From the cell containing the given text, extract its center point as (x, y) coordinate. 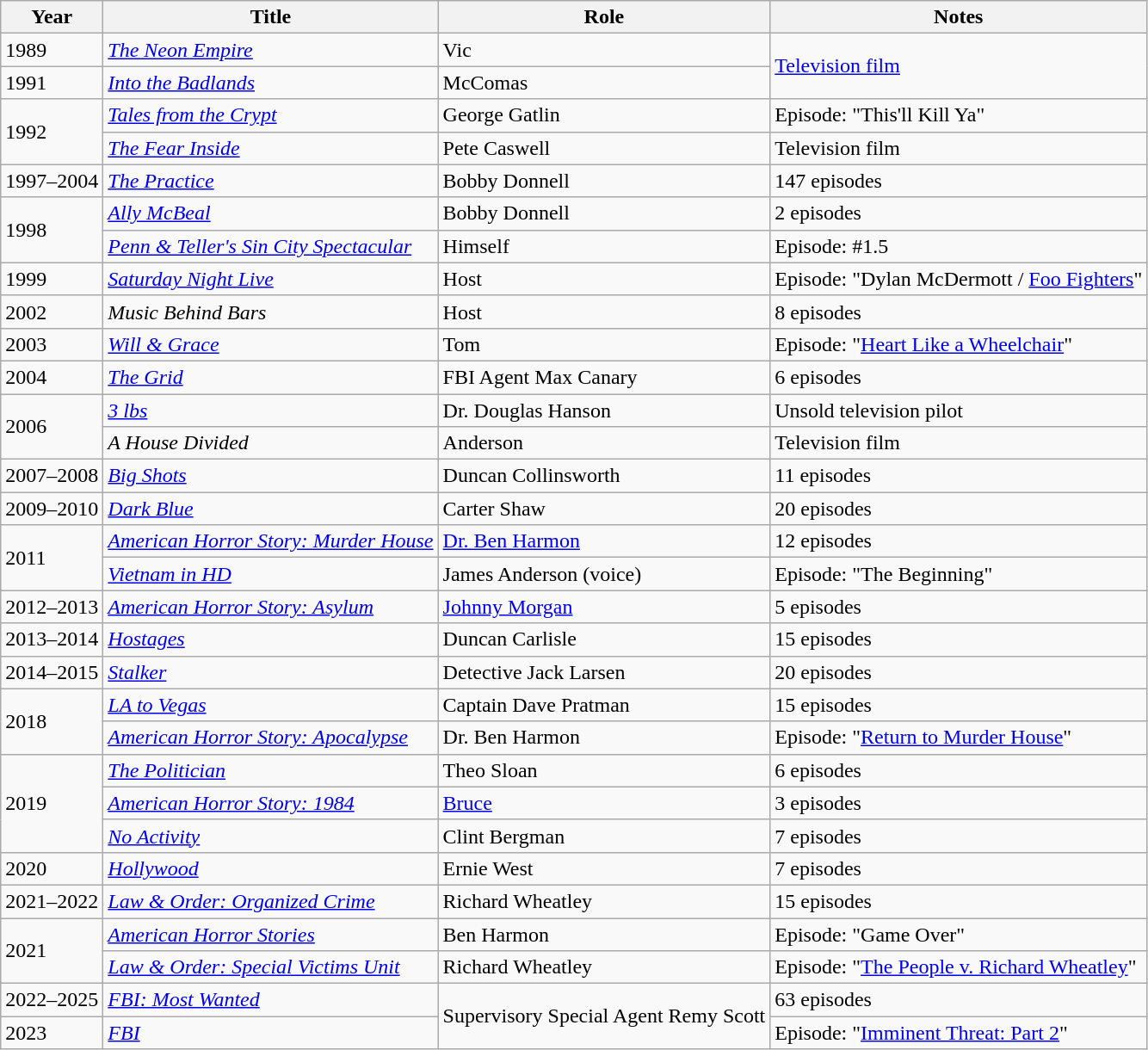
Vietnam in HD (270, 574)
Notes (959, 17)
2012–2013 (52, 607)
The Neon Empire (270, 50)
The Practice (270, 181)
Episode: "Dylan McDermott / Foo Fighters" (959, 279)
Duncan Carlisle (604, 639)
Dark Blue (270, 509)
Hollywood (270, 868)
American Horror Story: Asylum (270, 607)
A House Divided (270, 443)
Pete Caswell (604, 148)
American Horror Story: Murder House (270, 541)
Episode: "Return to Murder House" (959, 738)
2002 (52, 312)
3 episodes (959, 803)
Carter Shaw (604, 509)
Role (604, 17)
1999 (52, 279)
American Horror Story: Apocalypse (270, 738)
Saturday Night Live (270, 279)
Detective Jack Larsen (604, 672)
Stalker (270, 672)
2009–2010 (52, 509)
Will & Grace (270, 344)
2023 (52, 1033)
Captain Dave Pratman (604, 705)
McComas (604, 83)
2019 (52, 803)
Ernie West (604, 868)
147 episodes (959, 181)
Into the Badlands (270, 83)
Theo Sloan (604, 770)
1998 (52, 230)
Clint Bergman (604, 836)
Supervisory Special Agent Remy Scott (604, 1016)
The Politician (270, 770)
2011 (52, 558)
2013–2014 (52, 639)
Episode: "Imminent Threat: Part 2" (959, 1033)
1991 (52, 83)
Music Behind Bars (270, 312)
Episode: "Heart Like a Wheelchair" (959, 344)
2003 (52, 344)
American Horror Stories (270, 934)
No Activity (270, 836)
2004 (52, 377)
1989 (52, 50)
2006 (52, 427)
Episode: #1.5 (959, 246)
2020 (52, 868)
5 episodes (959, 607)
Bruce (604, 803)
1992 (52, 132)
Episode: "The Beginning" (959, 574)
Duncan Collinsworth (604, 476)
James Anderson (voice) (604, 574)
Tom (604, 344)
Hostages (270, 639)
Episode: "This'll Kill Ya" (959, 115)
Unsold television pilot (959, 411)
1997–2004 (52, 181)
11 episodes (959, 476)
The Grid (270, 377)
Ally McBeal (270, 213)
2014–2015 (52, 672)
George Gatlin (604, 115)
12 episodes (959, 541)
FBI: Most Wanted (270, 1000)
2018 (52, 721)
2022–2025 (52, 1000)
Year (52, 17)
Himself (604, 246)
Episode: "Game Over" (959, 934)
3 lbs (270, 411)
FBI Agent Max Canary (604, 377)
FBI (270, 1033)
63 episodes (959, 1000)
Law & Order: Special Victims Unit (270, 967)
2021–2022 (52, 901)
Vic (604, 50)
Big Shots (270, 476)
8 episodes (959, 312)
Tales from the Crypt (270, 115)
Ben Harmon (604, 934)
American Horror Story: 1984 (270, 803)
2007–2008 (52, 476)
2 episodes (959, 213)
LA to Vegas (270, 705)
Law & Order: Organized Crime (270, 901)
2021 (52, 950)
Penn & Teller's Sin City Spectacular (270, 246)
Episode: "The People v. Richard Wheatley" (959, 967)
Title (270, 17)
The Fear Inside (270, 148)
Johnny Morgan (604, 607)
Anderson (604, 443)
Dr. Douglas Hanson (604, 411)
